Scan for the cell matching the given text and deliver its [X, Y] coordinate at center. 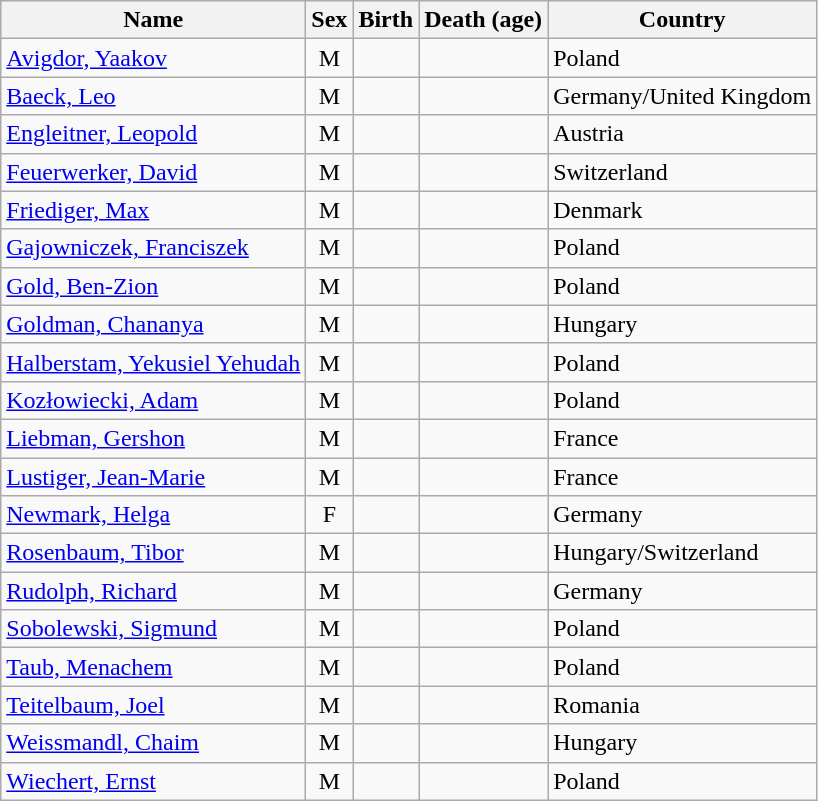
Goldman, Chananya [154, 324]
Romania [682, 705]
Death (age) [484, 20]
Friediger, Max [154, 210]
Rudolph, Richard [154, 591]
Wiechert, Ernst [154, 781]
F [330, 515]
Hungary/Switzerland [682, 553]
Liebman, Gershon [154, 438]
Taub, Menachem [154, 667]
Sobolewski, Sigmund [154, 629]
Austria [682, 134]
Germany/United Kingdom [682, 96]
Country [682, 20]
Feuerwerker, David [154, 172]
Birth [386, 20]
Kozłowiecki, Adam [154, 400]
Newmark, Helga [154, 515]
Gajowniczek, Franciszek [154, 248]
Lustiger, Jean-Marie [154, 477]
Halberstam, Yekusiel Yehudah [154, 362]
Teitelbaum, Joel [154, 705]
Name [154, 20]
Sex [330, 20]
Weissmandl, Chaim [154, 743]
Engleitner, Leopold [154, 134]
Avigdor, Yaakov [154, 58]
Rosenbaum, Tibor [154, 553]
Baeck, Leo [154, 96]
Denmark [682, 210]
Gold, Ben-Zion [154, 286]
Switzerland [682, 172]
